Extract the [x, y] coordinate from the center of the cell holding the provided text.  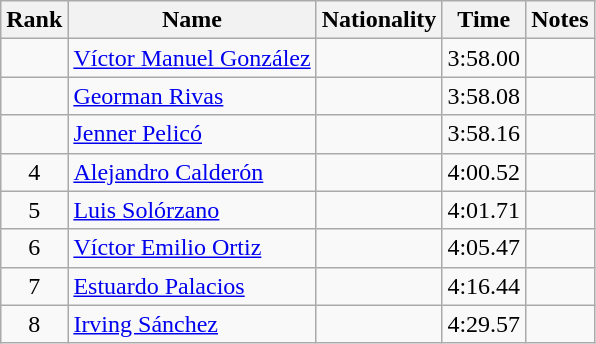
3:58.16 [484, 134]
Víctor Emilio Ortiz [192, 248]
Jenner Pelicó [192, 134]
Rank [34, 20]
5 [34, 210]
7 [34, 286]
Name [192, 20]
Estuardo Palacios [192, 286]
Time [484, 20]
Nationality [379, 20]
4 [34, 172]
Notes [560, 20]
Irving Sánchez [192, 324]
Georman Rivas [192, 96]
4:29.57 [484, 324]
4:00.52 [484, 172]
Víctor Manuel González [192, 58]
3:58.08 [484, 96]
4:01.71 [484, 210]
Alejandro Calderón [192, 172]
8 [34, 324]
3:58.00 [484, 58]
Luis Solórzano [192, 210]
4:05.47 [484, 248]
6 [34, 248]
4:16.44 [484, 286]
